From the cell containing the given text, extract its center point as [X, Y] coordinate. 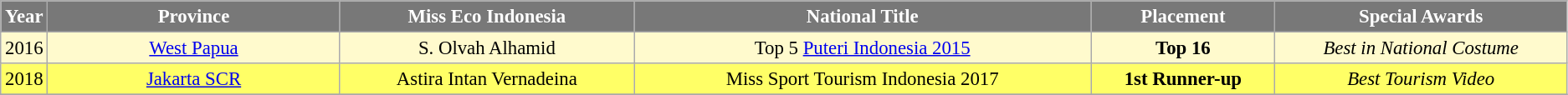
S. Olvah Alhamid [487, 48]
Top 5 Puteri Indonesia 2015 [863, 48]
Province [194, 17]
Astira Intan Vernadeina [487, 79]
Miss Sport Tourism Indonesia 2017 [863, 79]
Year [24, 17]
Best Tourism Video [1421, 79]
Top 16 [1183, 48]
2016 [24, 48]
Best in National Costume [1421, 48]
1st Runner-up [1183, 79]
Jakarta SCR [194, 79]
Miss Eco Indonesia [487, 17]
2018 [24, 79]
Placement [1183, 17]
National Title [863, 17]
West Papua [194, 48]
Special Awards [1421, 17]
